From the cell containing the given text, extract its center point as [x, y] coordinate. 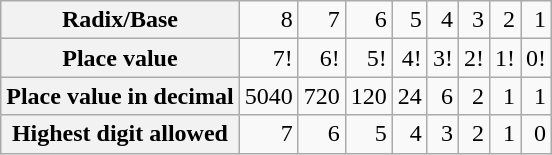
3! [442, 58]
5! [368, 58]
0! [536, 58]
1! [504, 58]
8 [268, 20]
5040 [268, 96]
7! [268, 58]
Place value in decimal [120, 96]
120 [368, 96]
6! [322, 58]
2! [474, 58]
Radix/Base [120, 20]
4! [410, 58]
Highest digit allowed [120, 134]
24 [410, 96]
720 [322, 96]
0 [536, 134]
Place value [120, 58]
